Determine the (x, y) coordinate at the center of the cell enclosing the given text.  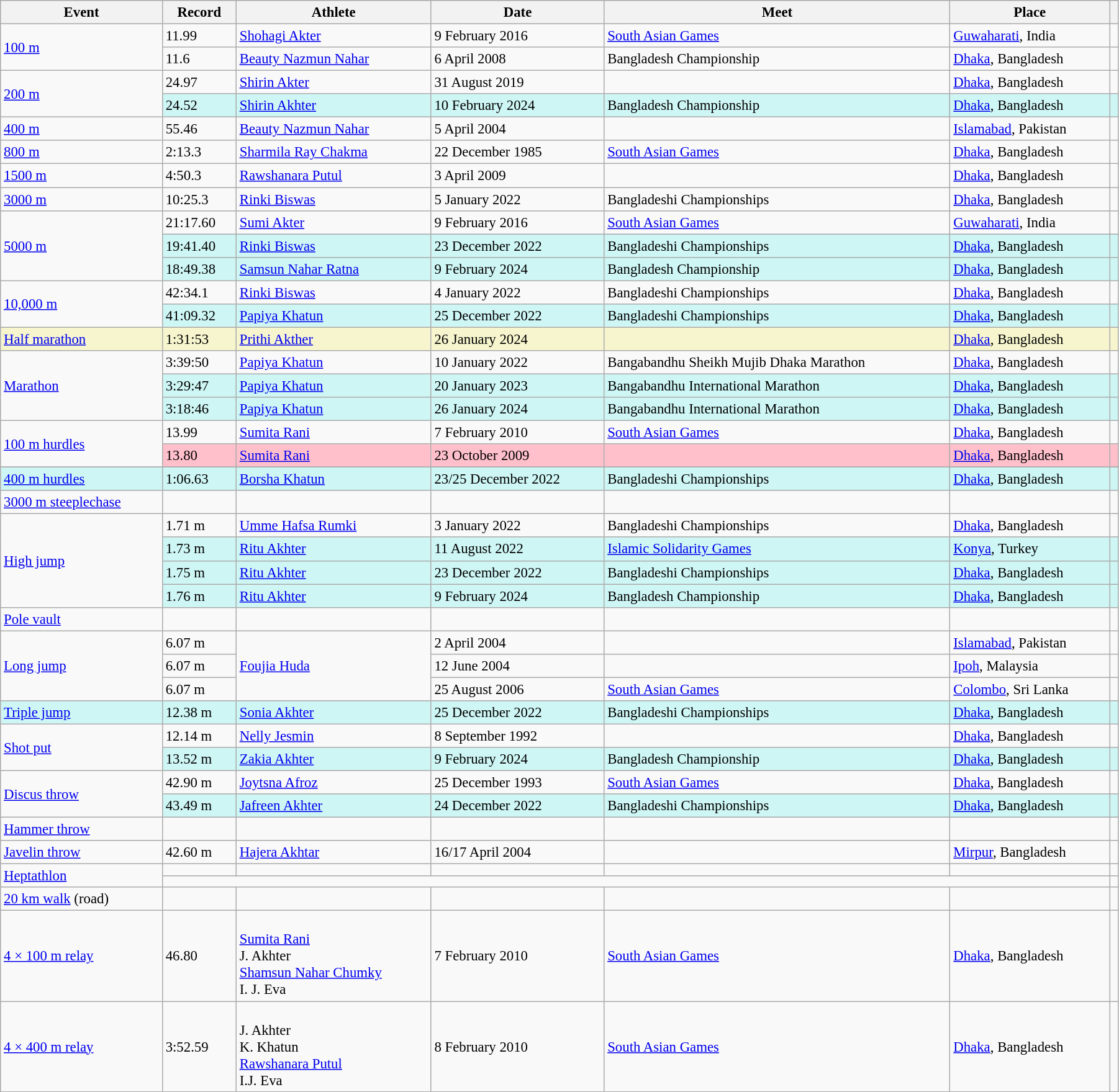
Shot put (82, 747)
18:49.38 (199, 269)
400 m hurdles (82, 479)
31 August 2019 (518, 83)
1:06.63 (199, 479)
Islamic Solidarity Games (777, 549)
Konya, Turkey (1030, 549)
6 April 2008 (518, 59)
Bangabandhu Sheikh Mujib Dhaka Marathon (777, 363)
46.80 (199, 956)
8 February 2010 (518, 1047)
3 April 2009 (518, 176)
4:50.3 (199, 176)
Record (199, 12)
Triple jump (82, 713)
5000 m (82, 246)
22 December 1985 (518, 152)
Mirpur, Bangladesh (1030, 852)
Long jump (82, 666)
Discus throw (82, 795)
Prithi Akther (333, 339)
24.52 (199, 106)
Umme Hafsa Rumki (333, 526)
24 December 2022 (518, 806)
Place (1030, 12)
100 m (82, 47)
2 April 2004 (518, 643)
42:34.1 (199, 292)
Rawshanara Putul (333, 176)
Joytsna Afroz (333, 783)
J. AkhterK. KhatunRawshanara PutulI.J. Eva (333, 1047)
13.99 (199, 433)
1500 m (82, 176)
11 August 2022 (518, 549)
24.97 (199, 83)
1.75 m (199, 572)
19:41.40 (199, 246)
43.49 m (199, 806)
Event (82, 12)
1.76 m (199, 596)
4 January 2022 (518, 292)
Foujia Huda (333, 666)
13.80 (199, 456)
Samsun Nahar Ratna (333, 269)
10 February 2024 (518, 106)
Shirin Akter (333, 83)
16/17 April 2004 (518, 852)
5 January 2022 (518, 199)
Athlete (333, 12)
Meet (777, 12)
10 January 2022 (518, 363)
Jafreen Akhter (333, 806)
3000 m steeplechase (82, 502)
3 January 2022 (518, 526)
3:39:50 (199, 363)
Hajera Akhtar (333, 852)
21:17.60 (199, 222)
100 m hurdles (82, 444)
High jump (82, 561)
13.52 m (199, 759)
11.99 (199, 36)
Javelin throw (82, 852)
1.73 m (199, 549)
3:52.59 (199, 1047)
1.71 m (199, 526)
Heptathlon (82, 876)
Nelly Jesmin (333, 736)
Sonia Akhter (333, 713)
10,000 m (82, 304)
Sharmila Ray Chakma (333, 152)
4 × 400 m relay (82, 1047)
3:18:46 (199, 409)
41:09.32 (199, 316)
Colombo, Sri Lanka (1030, 689)
55.46 (199, 129)
3000 m (82, 199)
Pole vault (82, 619)
12.14 m (199, 736)
Shohagi Akter (333, 36)
12 June 2004 (518, 666)
Ipoh, Malaysia (1030, 666)
Half marathon (82, 339)
Sumi Akter (333, 222)
Sumita RaniJ. AkhterShamsun Nahar ChumkyI. J. Eva (333, 956)
20 km walk (road) (82, 900)
Date (518, 12)
1:31:53 (199, 339)
800 m (82, 152)
11.6 (199, 59)
4 × 100 m relay (82, 956)
Borsha Khatun (333, 479)
Hammer throw (82, 829)
10:25.3 (199, 199)
5 April 2004 (518, 129)
42.60 m (199, 852)
3:29:47 (199, 386)
200 m (82, 94)
12.38 m (199, 713)
23 October 2009 (518, 456)
Zakia Akhter (333, 759)
25 December 1993 (518, 783)
20 January 2023 (518, 386)
Marathon (82, 386)
400 m (82, 129)
23/25 December 2022 (518, 479)
25 August 2006 (518, 689)
42.90 m (199, 783)
2:13.3 (199, 152)
Shirin Akhter (333, 106)
8 September 1992 (518, 736)
